Extract the (X, Y) coordinate from the center of the cell holding the provided text.  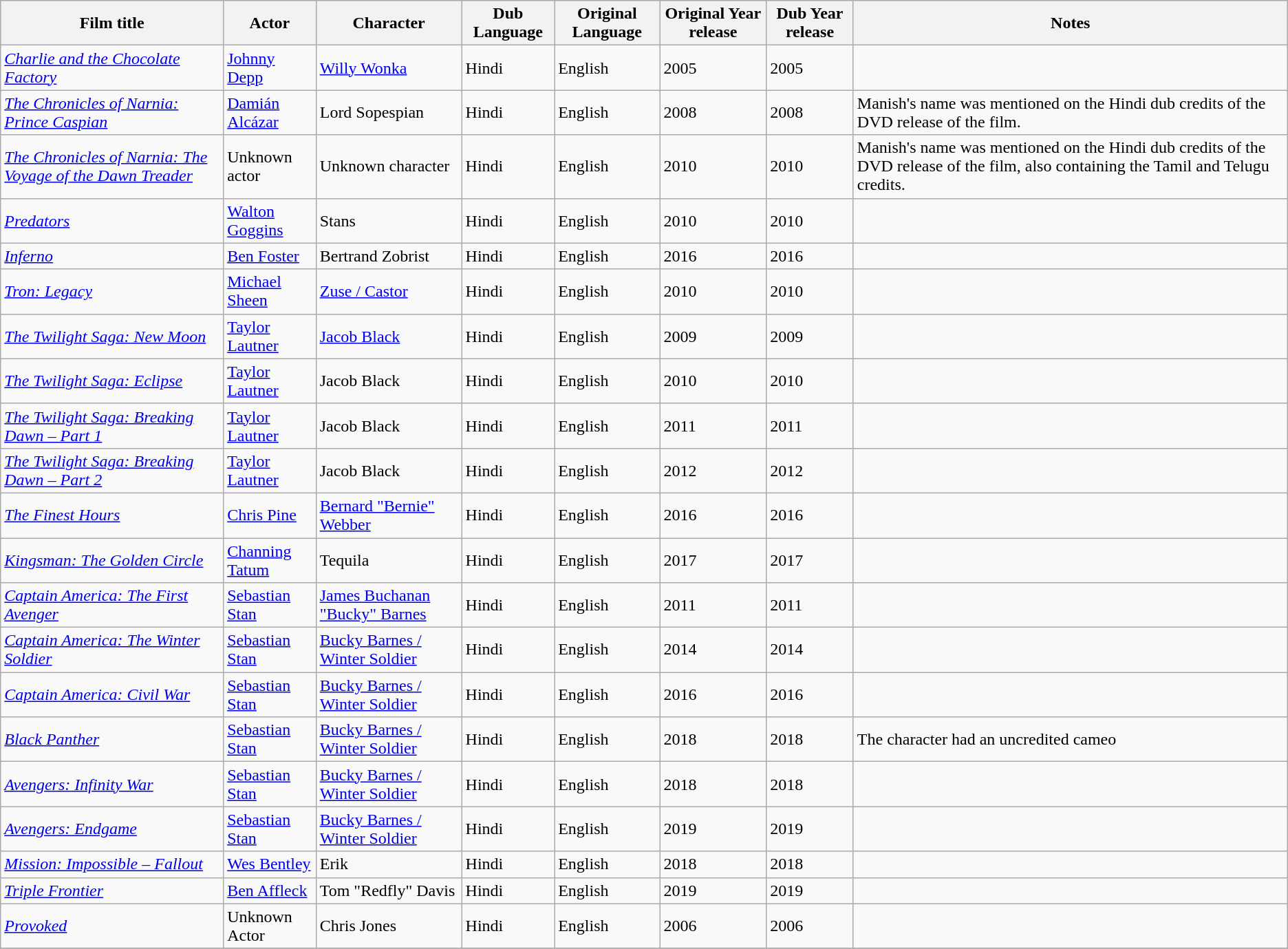
Film title (112, 23)
Inferno (112, 256)
Walton Goggins (270, 220)
Stans (389, 220)
Triple Frontier (112, 891)
Johnny Depp (270, 67)
Avengers: Endgame (112, 829)
Dub Year release (811, 23)
Wes Bentley (270, 864)
Chris Jones (389, 926)
Ben Foster (270, 256)
Tom "Redfly" Davis (389, 891)
The Twilight Saga: Breaking Dawn – Part 1 (112, 425)
Bernard "Bernie" Webber (389, 515)
Mission: Impossible – Fallout (112, 864)
Predators (112, 220)
Manish's name was mentioned on the Hindi dub credits of the DVD release of the film. (1071, 113)
Manish's name was mentioned on the Hindi dub credits of the DVD release of the film, also containing the Tamil and Telugu credits. (1071, 167)
James Buchanan "Bucky" Barnes (389, 606)
The Twilight Saga: New Moon (112, 336)
The Twilight Saga: Breaking Dawn – Part 2 (112, 471)
Unknown character (389, 167)
Unknown actor (270, 167)
The Chronicles of Narnia: The Voyage of the Dawn Treader (112, 167)
Bertrand Zobrist (389, 256)
Tron: Legacy (112, 292)
Original Language (607, 23)
Captain America: Civil War (112, 695)
Provoked (112, 926)
Lord Sopespian (389, 113)
The Finest Hours (112, 515)
The character had an uncredited cameo (1071, 739)
Notes (1071, 23)
Channing Tatum (270, 560)
Dub Language (508, 23)
Willy Wonka (389, 67)
Michael Sheen (270, 292)
Unknown Actor (270, 926)
Captain America: The First Avenger (112, 606)
Charlie and the Chocolate Factory (112, 67)
Erik (389, 864)
Captain America: The Winter Soldier (112, 650)
Chris Pine (270, 515)
Avengers: Infinity War (112, 785)
Kingsman: The Golden Circle (112, 560)
The Twilight Saga: Eclipse (112, 381)
Black Panther (112, 739)
Zuse / Castor (389, 292)
Original Year release (713, 23)
Ben Affleck (270, 891)
Damián Alcázar (270, 113)
Tequila (389, 560)
Actor (270, 23)
Character (389, 23)
The Chronicles of Narnia: Prince Caspian (112, 113)
